For the text-containing cell, return its midpoint in [X, Y] coordinate format. 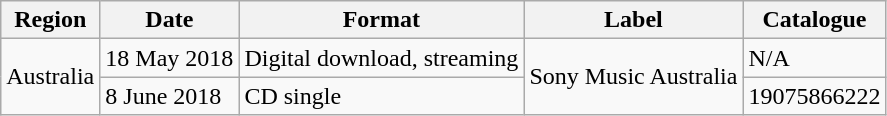
Date [170, 20]
Australia [50, 77]
Digital download, streaming [382, 58]
19075866222 [814, 96]
8 June 2018 [170, 96]
18 May 2018 [170, 58]
Label [634, 20]
Region [50, 20]
N/A [814, 58]
Catalogue [814, 20]
CD single [382, 96]
Sony Music Australia [634, 77]
Format [382, 20]
